Scan for the cell matching the given text and deliver its (X, Y) coordinate at center. 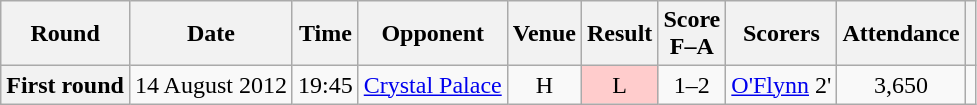
19:45 (325, 85)
Scorers (782, 34)
14 August 2012 (210, 85)
H (544, 85)
Crystal Palace (432, 85)
Round (66, 34)
3,650 (901, 85)
First round (66, 85)
1–2 (692, 85)
Date (210, 34)
Time (325, 34)
O'Flynn 2' (782, 85)
L (619, 85)
Result (619, 34)
Attendance (901, 34)
ScoreF–A (692, 34)
Opponent (432, 34)
Venue (544, 34)
